Capture the cell that displays the provided text and extract its [X, Y] central coordinate. 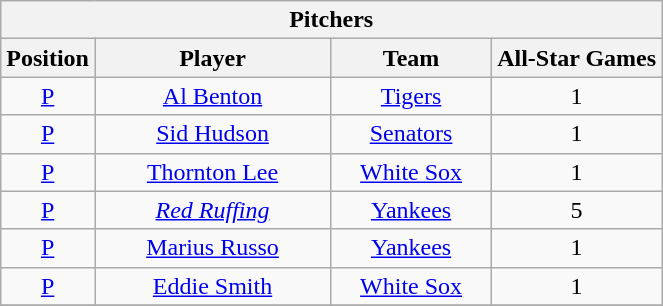
Position [48, 58]
Red Ruffing [212, 210]
Eddie Smith [212, 286]
All-Star Games [577, 58]
Sid Hudson [212, 134]
Thornton Lee [212, 172]
5 [577, 210]
Marius Russo [212, 248]
Tigers [412, 96]
Team [412, 58]
Pitchers [332, 20]
Player [212, 58]
Senators [412, 134]
Al Benton [212, 96]
